For the text-containing cell, return its midpoint in (X, Y) coordinate format. 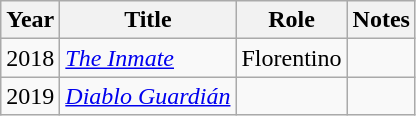
Role (292, 20)
The Inmate (148, 58)
2018 (30, 58)
Year (30, 20)
Title (148, 20)
Diablo Guardián (148, 96)
Florentino (292, 58)
Notes (381, 20)
2019 (30, 96)
